For the text-containing cell, return its midpoint in (X, Y) coordinate format. 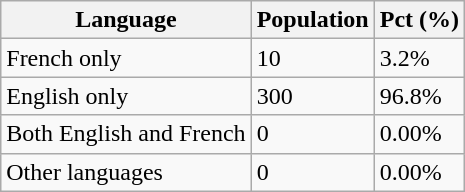
Language (126, 20)
English only (126, 96)
French only (126, 58)
10 (312, 58)
Population (312, 20)
Other languages (126, 172)
300 (312, 96)
Pct (%) (419, 20)
3.2% (419, 58)
96.8% (419, 96)
Both English and French (126, 134)
